Extract the [x, y] coordinate from the center of the cell holding the provided text.  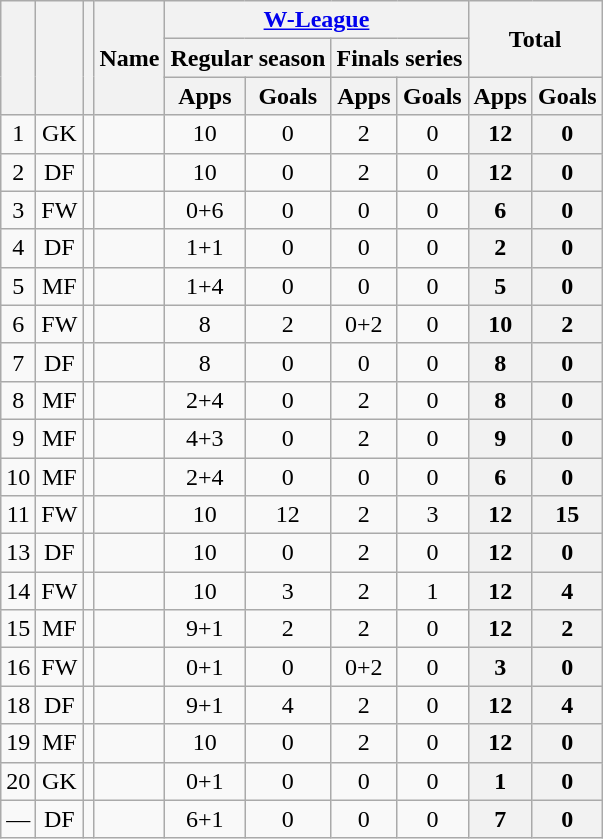
20 [18, 781]
0+6 [205, 210]
W-League [316, 20]
Name [130, 58]
— [18, 819]
14 [18, 591]
19 [18, 743]
Finals series [400, 58]
13 [18, 553]
Regular season [248, 58]
6+1 [205, 819]
16 [18, 667]
4+3 [205, 438]
1+4 [205, 286]
Total [535, 39]
18 [18, 705]
1+1 [205, 248]
11 [18, 515]
